Output the (x, y) coordinate of the center of the cell containing the given text.  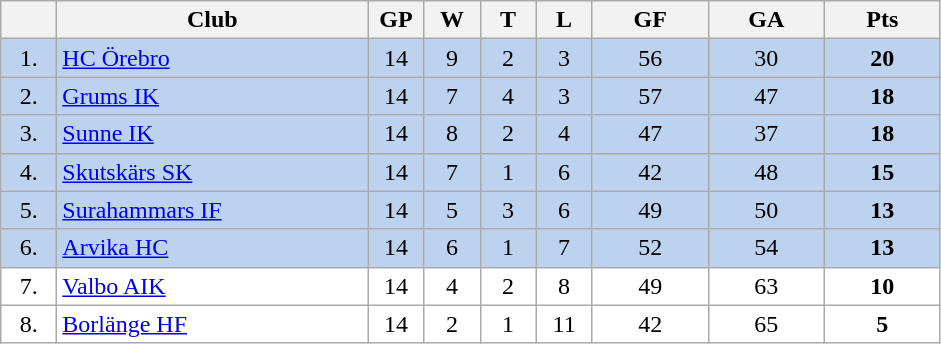
Club (212, 20)
8. (29, 324)
GA (766, 20)
54 (766, 248)
Sunne IK (212, 134)
2. (29, 96)
Surahammars IF (212, 210)
52 (650, 248)
15 (882, 172)
Arvika HC (212, 248)
57 (650, 96)
Pts (882, 20)
HC Örebro (212, 58)
7. (29, 286)
W (452, 20)
T (508, 20)
5. (29, 210)
L (564, 20)
63 (766, 286)
9 (452, 58)
Borlänge HF (212, 324)
Valbo AIK (212, 286)
GF (650, 20)
30 (766, 58)
1. (29, 58)
37 (766, 134)
11 (564, 324)
48 (766, 172)
4. (29, 172)
Grums IK (212, 96)
50 (766, 210)
20 (882, 58)
56 (650, 58)
65 (766, 324)
6. (29, 248)
10 (882, 286)
Skutskärs SK (212, 172)
3. (29, 134)
GP (396, 20)
